Return the [x, y] coordinate for the center point of the cell that contains the specified text.  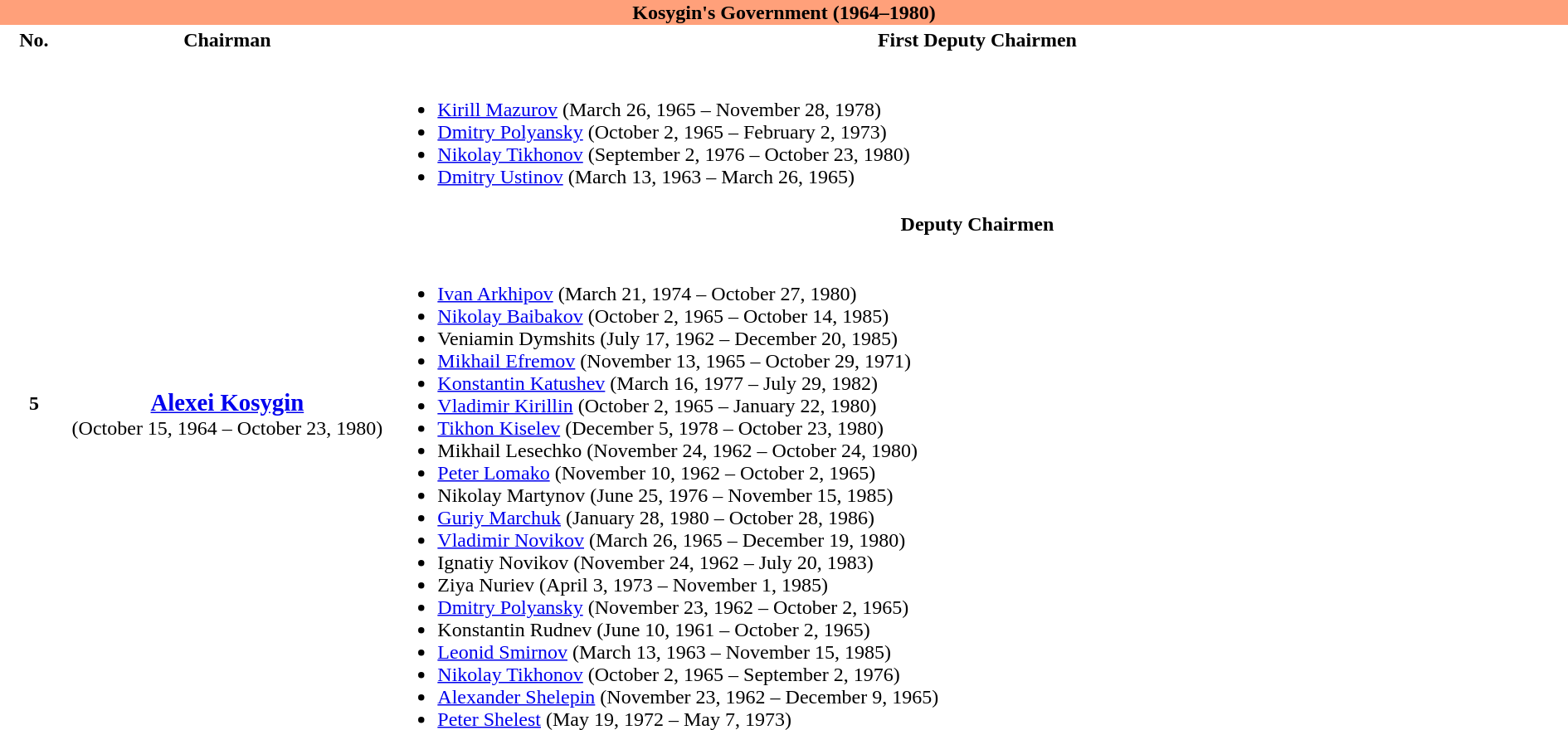
No. [34, 40]
Deputy Chairmen [977, 224]
Kosygin's Government (1964–1980) [784, 12]
First Deputy Chairmen [977, 40]
Chairman [227, 40]
